Detect which cell encompasses the target text, then output its (x, y) center coordinate. 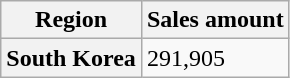
291,905 (215, 58)
Region (72, 20)
Sales amount (215, 20)
South Korea (72, 58)
